Search for the cell housing the specified text and yield its [X, Y] center coordinate. 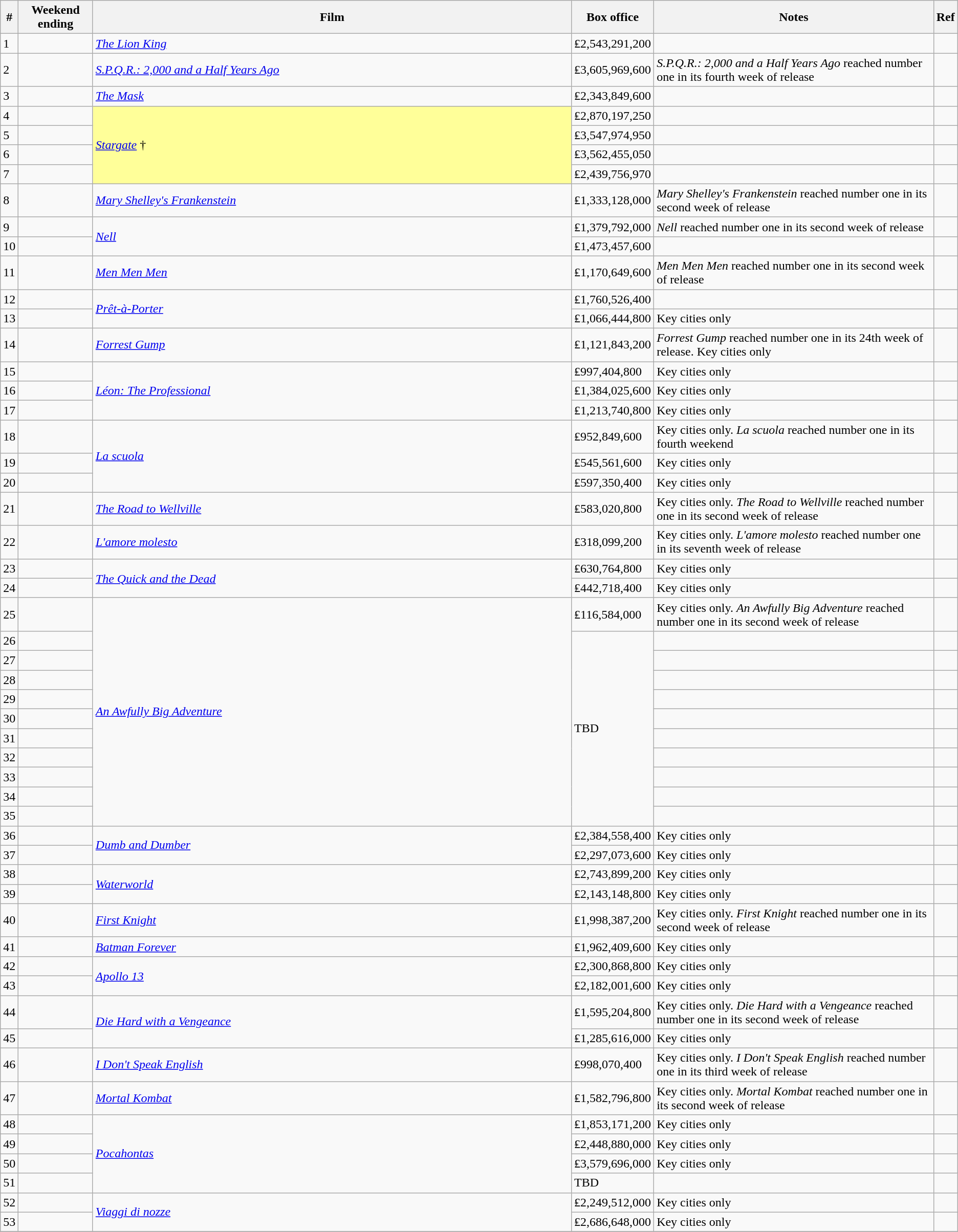
19 [9, 463]
10 [9, 246]
The Lion King [332, 43]
Stargate † [332, 145]
1 [9, 43]
I Don't Speak English [332, 1065]
Forrest Gump reached number one in its 24th week of release. Key cities only [794, 345]
52 [9, 1202]
Nell reached number one in its second week of release [794, 227]
₤2,343,849,600 [613, 96]
49 [9, 1144]
48 [9, 1125]
34 [9, 797]
32 [9, 758]
An Awfully Big Adventure [332, 712]
39 [9, 894]
Forrest Gump [332, 345]
33 [9, 777]
₤3,605,969,600 [613, 70]
Prêt-à-Porter [332, 309]
14 [9, 345]
₤2,182,001,600 [613, 985]
Key cities only. Die Hard with a Vengeance reached number one in its second week of release [794, 1012]
₤630,764,800 [613, 568]
47 [9, 1098]
₤1,384,025,600 [613, 391]
₤2,300,868,800 [613, 966]
₤3,579,696,000 [613, 1163]
7 [9, 174]
8 [9, 201]
37 [9, 855]
The Quick and the Dead [332, 578]
45 [9, 1039]
Léon: The Professional [332, 391]
51 [9, 1183]
24 [9, 588]
Key cities only. La scuola reached number one in its fourth weekend [794, 437]
2 [9, 70]
₤1,998,387,200 [613, 920]
42 [9, 966]
30 [9, 719]
₤952,849,600 [613, 437]
Ref [946, 17]
₤1,170,649,600 [613, 272]
₤597,350,400 [613, 482]
₤1,213,740,800 [613, 410]
₤997,404,800 [613, 371]
17 [9, 410]
Dumb and Dumber [332, 845]
13 [9, 319]
₤2,448,880,000 [613, 1144]
₤2,439,756,970 [613, 174]
43 [9, 985]
9 [9, 227]
₤3,562,455,050 [613, 155]
46 [9, 1065]
Notes [794, 17]
35 [9, 816]
21 [9, 509]
₤116,584,000 [613, 614]
Nell [332, 236]
15 [9, 371]
Mary Shelley's Frankenstein [332, 201]
The Mask [332, 96]
11 [9, 272]
3 [9, 96]
₤1,333,128,000 [613, 201]
Mortal Kombat [332, 1098]
Mary Shelley's Frankenstein reached number one in its second week of release [794, 201]
Batman Forever [332, 947]
L'amore molesto [332, 542]
41 [9, 947]
Men Men Men [332, 272]
23 [9, 568]
₤1,760,526,400 [613, 299]
₤998,070,400 [613, 1065]
₤1,473,457,600 [613, 246]
44 [9, 1012]
₤2,870,197,250 [613, 116]
Waterworld [332, 884]
₤2,249,512,000 [613, 1202]
₤2,143,148,800 [613, 894]
# [9, 17]
6 [9, 155]
50 [9, 1163]
Key cities only. I Don't Speak English reached number one in its third week of release [794, 1065]
₤318,099,200 [613, 542]
16 [9, 391]
12 [9, 299]
₤1,066,444,800 [613, 319]
5 [9, 135]
₤1,595,204,800 [613, 1012]
18 [9, 437]
Apollo 13 [332, 976]
Die Hard with a Vengeance [332, 1022]
First Knight [332, 920]
Weekend ending [55, 17]
25 [9, 614]
₤1,379,792,000 [613, 227]
₤2,686,648,000 [613, 1222]
Box office [613, 17]
₤1,962,409,600 [613, 947]
₤1,121,843,200 [613, 345]
53 [9, 1222]
₤2,384,558,400 [613, 835]
The Road to Wellville [332, 509]
26 [9, 641]
La scuola [332, 456]
₤2,297,073,600 [613, 855]
40 [9, 920]
S.P.Q.R.: 2,000 and a Half Years Ago reached number one in its fourth week of release [794, 70]
Key cities only. First Knight reached number one in its second week of release [794, 920]
29 [9, 699]
Key cities only. Mortal Kombat reached number one in its second week of release [794, 1098]
22 [9, 542]
₤1,285,616,000 [613, 1039]
₤1,853,171,200 [613, 1125]
28 [9, 680]
₤442,718,400 [613, 588]
Key cities only. L'amore molesto reached number one in its seventh week of release [794, 542]
4 [9, 116]
Key cities only. The Road to Wellville reached number one in its second week of release [794, 509]
27 [9, 660]
Key cities only. An Awfully Big Adventure reached number one in its second week of release [794, 614]
₤2,743,899,200 [613, 874]
₤3,547,974,950 [613, 135]
36 [9, 835]
20 [9, 482]
S.P.Q.R.: 2,000 and a Half Years Ago [332, 70]
Pocahontas [332, 1154]
₤583,020,800 [613, 509]
Viaggi di nozze [332, 1212]
₤545,561,600 [613, 463]
Film [332, 17]
Men Men Men reached number one in its second week of release [794, 272]
38 [9, 874]
₤1,582,796,800 [613, 1098]
₤2,543,291,200 [613, 43]
31 [9, 738]
